Identify which cell holds the provided text, then report its (x, y) central coordinate. 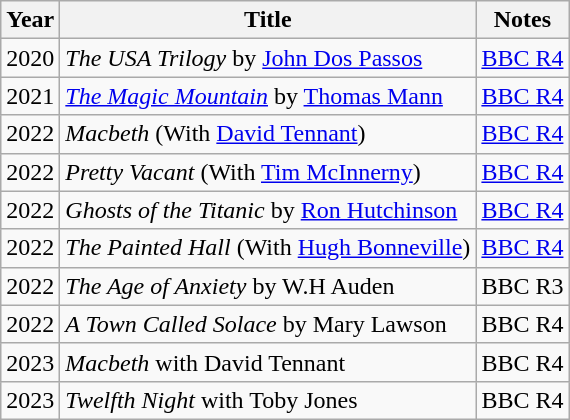
Notes (522, 20)
A Town Called Solace by Mary Lawson (268, 324)
2020 (30, 58)
The Magic Mountain by Thomas Mann (268, 96)
Pretty Vacant (With Tim McInnerny) (268, 172)
The Painted Hall (With Hugh Bonneville) (268, 248)
Year (30, 20)
BBC R3 (522, 286)
2021 (30, 96)
Twelfth Night with Toby Jones (268, 400)
Macbeth with David Tennant (268, 362)
Ghosts of the Titanic by Ron Hutchinson (268, 210)
The USA Trilogy by John Dos Passos (268, 58)
Title (268, 20)
The Age of Anxiety by W.H Auden (268, 286)
Macbeth (With David Tennant) (268, 134)
